Capture the cell that displays the provided text and extract its (x, y) central coordinate. 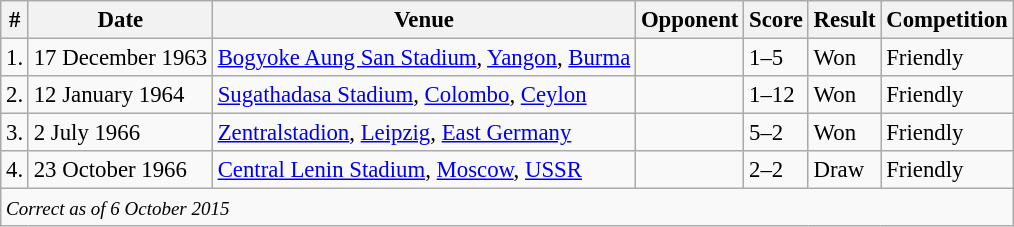
Result (844, 20)
17 December 1963 (120, 58)
3. (15, 133)
4. (15, 170)
5–2 (776, 133)
1–12 (776, 95)
Score (776, 20)
Central Lenin Stadium, Moscow, USSR (424, 170)
Draw (844, 170)
# (15, 20)
1–5 (776, 58)
Sugathadasa Stadium, Colombo, Ceylon (424, 95)
Bogyoke Aung San Stadium, Yangon, Burma (424, 58)
1. (15, 58)
2–2 (776, 170)
2. (15, 95)
12 January 1964 (120, 95)
Competition (947, 20)
Date (120, 20)
Correct as of 6 October 2015 (507, 208)
Venue (424, 20)
23 October 1966 (120, 170)
2 July 1966 (120, 133)
Zentralstadion, Leipzig, East Germany (424, 133)
Opponent (690, 20)
